Scan for the cell matching the given text and deliver its (X, Y) coordinate at center. 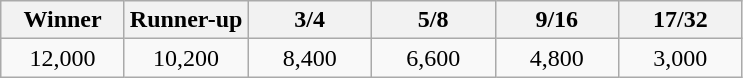
3/4 (310, 20)
8,400 (310, 58)
17/32 (681, 20)
Runner-up (186, 20)
5/8 (433, 20)
4,800 (557, 58)
10,200 (186, 58)
6,600 (433, 58)
9/16 (557, 20)
12,000 (63, 58)
Winner (63, 20)
3,000 (681, 58)
